Determine the [X, Y] coordinate at the center of the cell enclosing the given text.  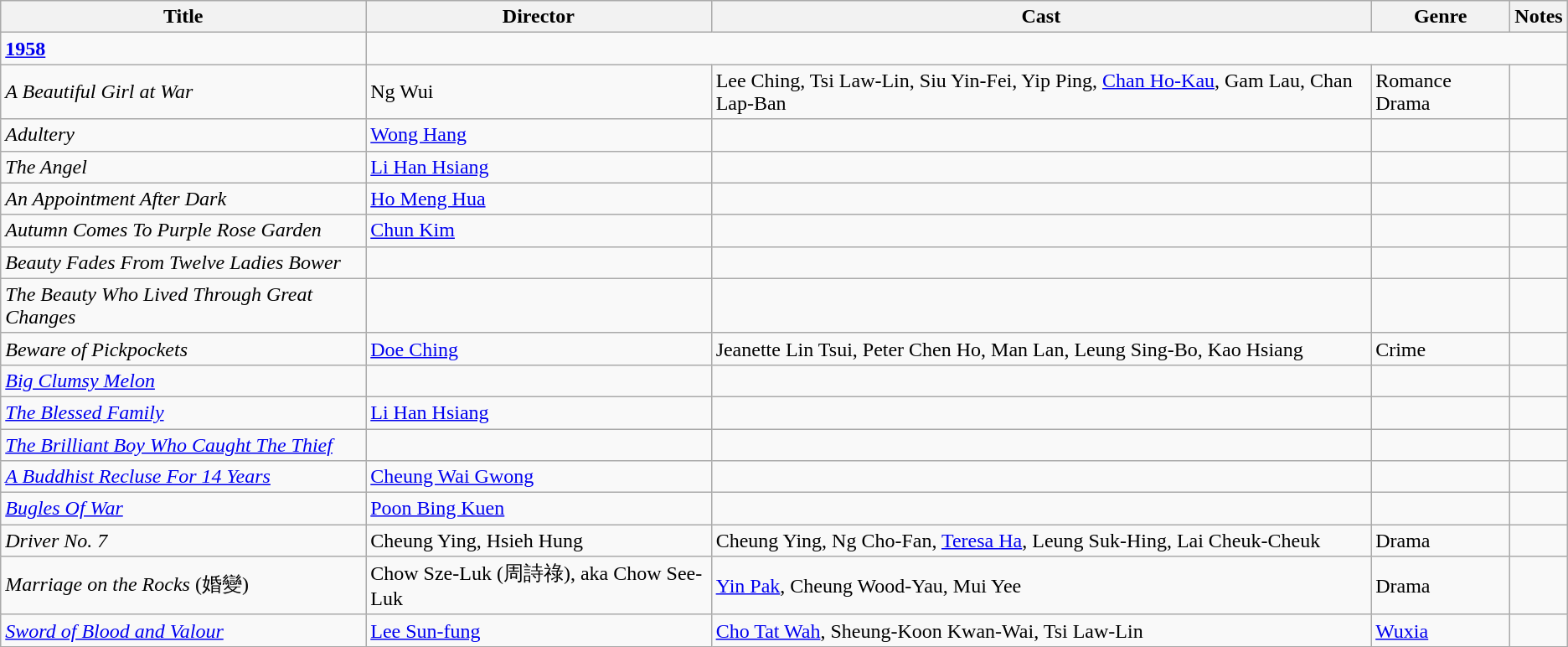
Driver No. 7 [183, 541]
Adultery [183, 135]
The Beauty Who Lived Through Great Changes [183, 305]
Title [183, 17]
Lee Ching, Tsi Law-Lin, Siu Yin-Fei, Yip Ping, Chan Ho-Kau, Gam Lau, Chan Lap-Ban [1041, 92]
Genre [1441, 17]
The Angel [183, 167]
Autumn Comes To Purple Rose Garden [183, 230]
Chun Kim [539, 230]
Chow Sze-Luk (周詩祿), aka Chow See-Luk [539, 586]
Cheung Wai Gwong [539, 477]
Cast [1041, 17]
Beware of Pickpockets [183, 349]
Big Clumsy Melon [183, 380]
1958 [183, 49]
Beauty Fades From Twelve Ladies Bower [183, 262]
Ho Meng Hua [539, 199]
Lee Sun-fung [539, 630]
The Blessed Family [183, 412]
Poon Bing Kuen [539, 509]
A Beautiful Girl at War [183, 92]
Romance Drama [1441, 92]
Jeanette Lin Tsui, Peter Chen Ho, Man Lan, Leung Sing-Bo, Kao Hsiang [1041, 349]
Bugles Of War [183, 509]
Director [539, 17]
Cheung Ying, Ng Cho-Fan, Teresa Ha, Leung Suk-Hing, Lai Cheuk-Cheuk [1041, 541]
The Brilliant Boy Who Caught The Thief [183, 445]
Yin Pak, Cheung Wood-Yau, Mui Yee [1041, 586]
Cheung Ying, Hsieh Hung [539, 541]
Sword of Blood and Valour [183, 630]
Crime [1441, 349]
Wuxia [1441, 630]
Notes [1539, 17]
Wong Hang [539, 135]
Doe Ching [539, 349]
An Appointment After Dark [183, 199]
Marriage on the Rocks (婚變) [183, 586]
Ng Wui [539, 92]
Cho Tat Wah, Sheung-Koon Kwan-Wai, Tsi Law-Lin [1041, 630]
A Buddhist Recluse For 14 Years [183, 477]
